Locate the cell with the specified text and output its [x, y] center coordinate. 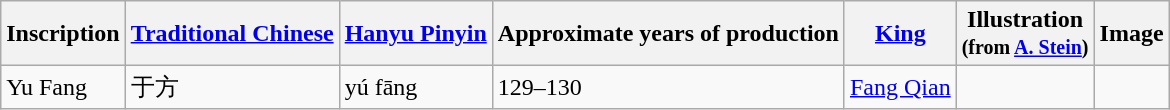
Fang Qian [900, 88]
129–130 [668, 88]
Inscription [63, 34]
Approximate years of production [668, 34]
Traditional Chinese [232, 34]
Image [1132, 34]
King [900, 34]
于方 [232, 88]
Illustration(from A. Stein) [1025, 34]
yú fāng [416, 88]
Yu Fang [63, 88]
Hanyu Pinyin [416, 34]
